Scan for the cell matching the given text and deliver its (X, Y) coordinate at center. 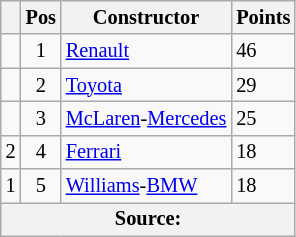
Constructor (146, 17)
46 (263, 51)
4 (41, 152)
Source: (148, 219)
Toyota (146, 85)
Williams-BMW (146, 186)
Renault (146, 51)
29 (263, 85)
25 (263, 118)
Ferrari (146, 152)
5 (41, 186)
Points (263, 17)
Pos (41, 17)
McLaren-Mercedes (146, 118)
3 (41, 118)
